Provide the (x, y) coordinate of the cell's center where the given text is located.  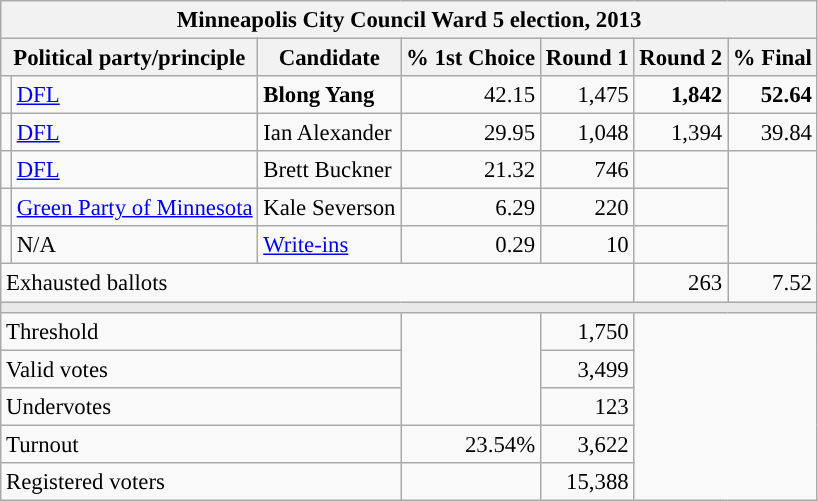
39.84 (773, 133)
29.95 (471, 133)
Valid votes (201, 369)
1,842 (681, 95)
1,750 (587, 331)
Round 1 (587, 58)
Minneapolis City Council Ward 5 election, 2013 (409, 20)
3,499 (587, 369)
% Final (773, 58)
Brett Buckner (330, 170)
15,388 (587, 482)
746 (587, 170)
1,475 (587, 95)
21.32 (471, 170)
123 (587, 406)
Write-ins (330, 245)
220 (587, 208)
Threshold (201, 331)
6.29 (471, 208)
Blong Yang (330, 95)
42.15 (471, 95)
Undervotes (201, 406)
52.64 (773, 95)
% 1st Choice (471, 58)
0.29 (471, 245)
Turnout (201, 444)
N/A (134, 245)
Registered voters (201, 482)
Green Party of Minnesota (134, 208)
263 (681, 283)
Exhausted ballots (318, 283)
Political party/principle (130, 58)
23.54% (471, 444)
Candidate (330, 58)
Kale Severson (330, 208)
1,048 (587, 133)
Round 2 (681, 58)
10 (587, 245)
7.52 (773, 283)
3,622 (587, 444)
Ian Alexander (330, 133)
1,394 (681, 133)
